Pinpoint the cell where the given text exists, returning its [x, y] midpoint coordinate. 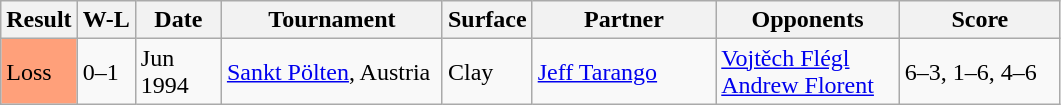
Sankt Pölten, Austria [332, 72]
Result [39, 20]
Score [980, 20]
0–1 [106, 72]
Surface [487, 20]
6–3, 1–6, 4–6 [980, 72]
Jeff Tarango [624, 72]
Partner [624, 20]
Vojtěch Flégl Andrew Florent [808, 72]
Date [178, 20]
Opponents [808, 20]
Clay [487, 72]
Loss [39, 72]
W-L [106, 20]
Jun 1994 [178, 72]
Tournament [332, 20]
